Detect which cell encompasses the target text, then output its [x, y] center coordinate. 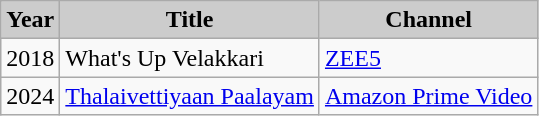
Year [30, 20]
Channel [428, 20]
What's Up Velakkari [190, 58]
Amazon Prime Video [428, 96]
2024 [30, 96]
Title [190, 20]
2018 [30, 58]
ZEE5 [428, 58]
Thalaivettiyaan Paalayam [190, 96]
